Provide the [x, y] coordinate of the cell's center where the given text is located.  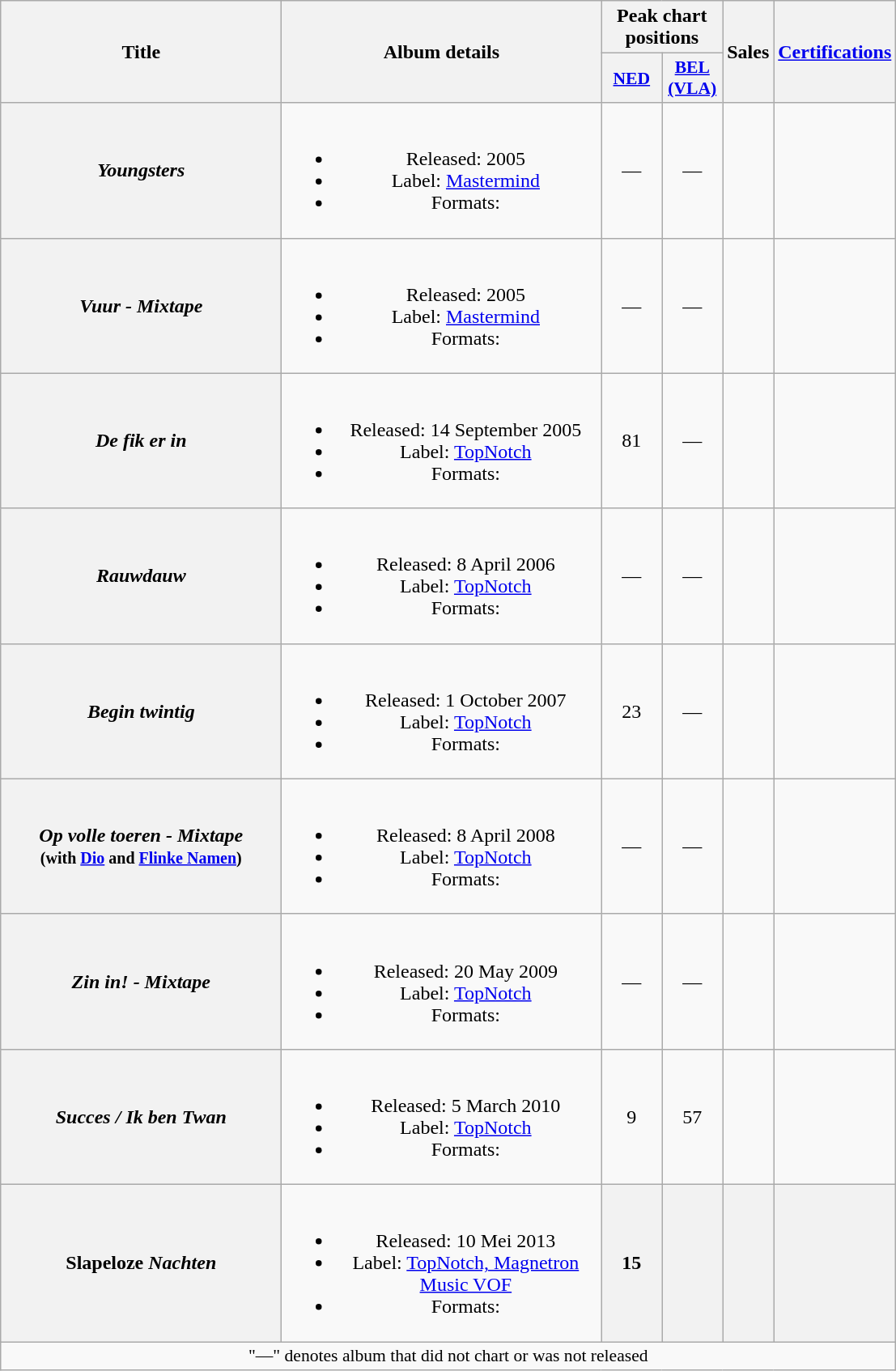
Zin in! - Mixtape [141, 981]
BEL(VLA) [693, 78]
Album details [442, 52]
23 [631, 711]
Released: 1 October 2007Label: TopNotchFormats: [442, 711]
Title [141, 52]
Released: 8 April 2006Label: TopNotchFormats: [442, 576]
NED [631, 78]
Begin twintig [141, 711]
Released: 14 September 2005Label: TopNotchFormats: [442, 440]
Released: 20 May 2009Label: TopNotchFormats: [442, 981]
Sales [748, 52]
De fik er in [141, 440]
57 [693, 1117]
Released: 10 Mei 2013Label: TopNotch, Magnetron Music VOFFormats: [442, 1263]
Slapeloze Nachten [141, 1263]
15 [631, 1263]
Certifications [835, 52]
Released: 8 April 2008Label: TopNotchFormats: [442, 847]
Youngsters [141, 170]
Vuur - Mixtape [141, 306]
Succes / Ik ben Twan [141, 1117]
9 [631, 1117]
Peak chart positions [662, 28]
Op volle toeren - Mixtape(with Dio and Flinke Namen) [141, 847]
Released: 5 March 2010Label: TopNotchFormats: [442, 1117]
"—" denotes album that did not chart or was not released [448, 1356]
Rauwdauw [141, 576]
81 [631, 440]
